Identify which cell holds the provided text, then report its (x, y) central coordinate. 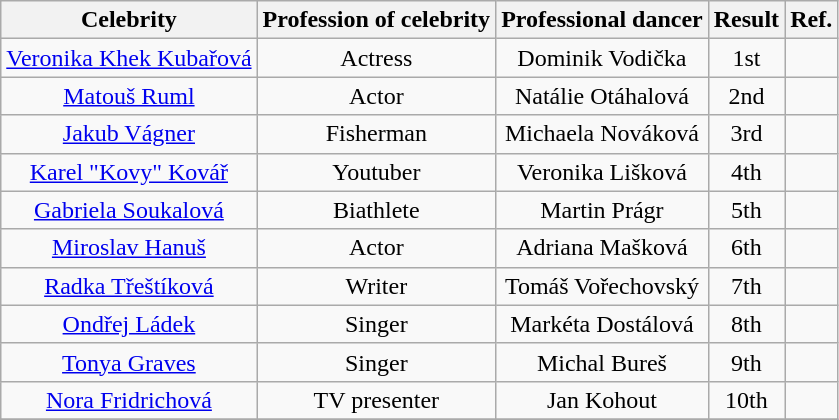
Fisherman (376, 134)
Dominik Vodička (602, 58)
Writer (376, 286)
Markéta Dostálová (602, 324)
10th (746, 400)
8th (746, 324)
Tonya Graves (129, 362)
Professional dancer (602, 20)
4th (746, 172)
Actress (376, 58)
Michal Bureš (602, 362)
Veronika Khek Kubařová (129, 58)
1st (746, 58)
Matouš Ruml (129, 96)
TV presenter (376, 400)
Veronika Lišková (602, 172)
Ref. (812, 20)
Michaela Nováková (602, 134)
Natálie Otáhalová (602, 96)
Tomáš Vořechovský (602, 286)
Ondřej Ládek (129, 324)
5th (746, 210)
Profession of celebrity (376, 20)
Nora Fridrichová (129, 400)
Gabriela Soukalová (129, 210)
Adriana Mašková (602, 248)
Biathlete (376, 210)
Youtuber (376, 172)
Karel "Kovy" Kovář (129, 172)
Jakub Vágner (129, 134)
Miroslav Hanuš (129, 248)
Result (746, 20)
7th (746, 286)
3rd (746, 134)
Radka Třeštíková (129, 286)
9th (746, 362)
Jan Kohout (602, 400)
2nd (746, 96)
Celebrity (129, 20)
6th (746, 248)
Martin Prágr (602, 210)
